Return (X, Y) of the center of cell containing provided text 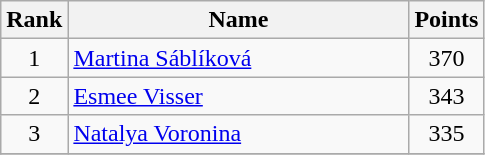
3 (34, 134)
370 (446, 58)
Points (446, 20)
335 (446, 134)
Name (238, 20)
1 (34, 58)
Natalya Voronina (238, 134)
Rank (34, 20)
2 (34, 96)
Martina Sáblíková (238, 58)
343 (446, 96)
Esmee Visser (238, 96)
